From the cell containing the given text, extract its center point as (x, y) coordinate. 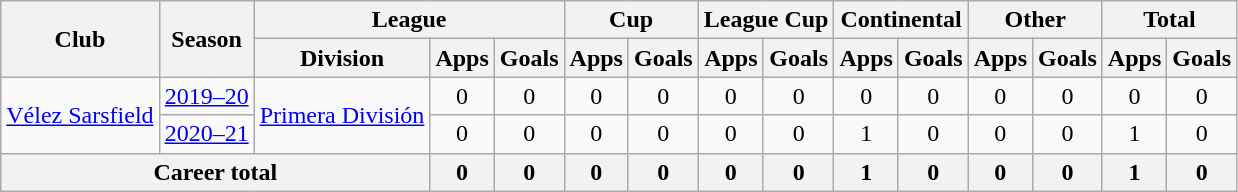
Vélez Sarsfield (80, 115)
Cup (631, 20)
Continental (901, 20)
Other (1035, 20)
League (409, 20)
Division (342, 58)
Total (1169, 20)
2019–20 (206, 96)
Primera División (342, 115)
League Cup (766, 20)
Club (80, 39)
Career total (216, 172)
2020–21 (206, 134)
Season (206, 39)
